Search for the cell housing the specified text and yield its [X, Y] center coordinate. 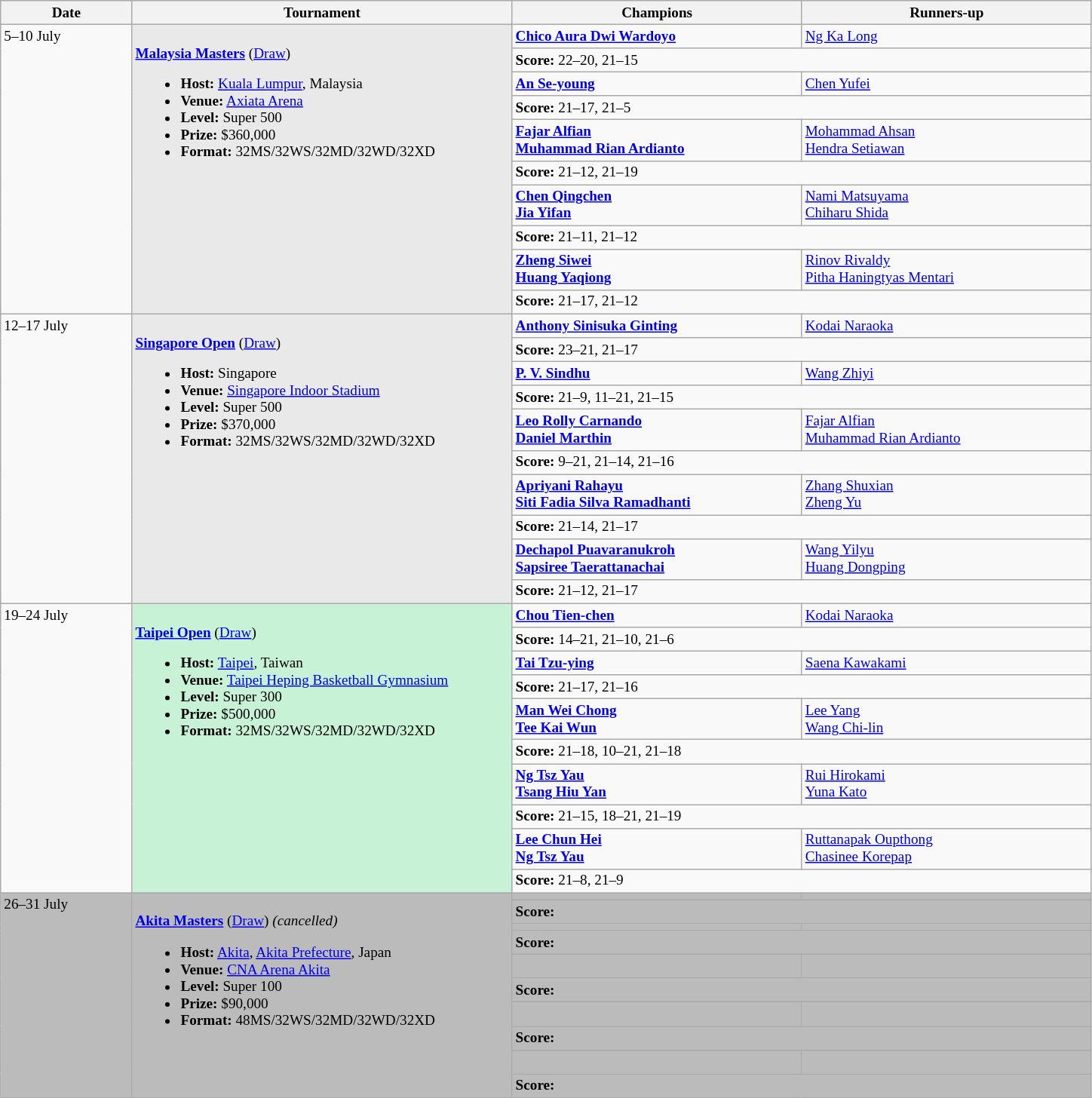
Score: 21–11, 21–12 [802, 238]
Score: 14–21, 21–10, 21–6 [802, 639]
Rui Hirokami Yuna Kato [946, 784]
26–31 July [66, 995]
Champions [657, 13]
Date [66, 13]
19–24 July [66, 748]
Score: 21–18, 10–21, 21–18 [802, 752]
Score: 21–14, 21–17 [802, 527]
Malaysia Masters (Draw)Host: Kuala Lumpur, MalaysiaVenue: Axiata ArenaLevel: Super 500Prize: $360,000Format: 32MS/32WS/32MD/32WD/32XD [322, 169]
Runners-up [946, 13]
Apriyani Rahayu Siti Fadia Silva Ramadhanti [657, 494]
Score: 21–12, 21–19 [802, 173]
Rinov Rivaldy Pitha Haningtyas Mentari [946, 269]
Score: 21–9, 11–21, 21–15 [802, 397]
Nami Matsuyama Chiharu Shida [946, 205]
Taipei Open (Draw)Host: Taipei, TaiwanVenue: Taipei Heping Basketball GymnasiumLevel: Super 300Prize: $500,000Format: 32MS/32WS/32MD/32WD/32XD [322, 748]
Ruttanapak Oupthong Chasinee Korepap [946, 848]
Singapore Open (Draw)Host: SingaporeVenue: Singapore Indoor StadiumLevel: Super 500Prize: $370,000Format: 32MS/32WS/32MD/32WD/32XD [322, 459]
P. V. Sindhu [657, 373]
An Se-young [657, 84]
Score: 23–21, 21–17 [802, 350]
Tournament [322, 13]
Score: 21–15, 18–21, 21–19 [802, 816]
Anthony Sinisuka Ginting [657, 326]
Wang Yilyu Huang Dongping [946, 559]
Dechapol Puavaranukroh Sapsiree Taerattanachai [657, 559]
Lee Chun Hei Ng Tsz Yau [657, 848]
Wang Zhiyi [946, 373]
Score: 21–12, 21–17 [802, 591]
Mohammad Ahsan Hendra Setiawan [946, 140]
Chen Qingchen Jia Yifan [657, 205]
Zheng Siwei Huang Yaqiong [657, 269]
Zhang Shuxian Zheng Yu [946, 494]
Score: 21–8, 21–9 [802, 881]
12–17 July [66, 459]
Chico Aura Dwi Wardoyo [657, 36]
Score: 21–17, 21–12 [802, 302]
Score: 21–17, 21–5 [802, 108]
5–10 July [66, 169]
Saena Kawakami [946, 663]
Score: 21–17, 21–16 [802, 687]
Ng Ka Long [946, 36]
Score: 9–21, 21–14, 21–16 [802, 462]
Chen Yufei [946, 84]
Tai Tzu-ying [657, 663]
Lee Yang Wang Chi-lin [946, 719]
Man Wei Chong Tee Kai Wun [657, 719]
Ng Tsz Yau Tsang Hiu Yan [657, 784]
Leo Rolly Carnando Daniel Marthin [657, 430]
Chou Tien-chen [657, 615]
Score: 22–20, 21–15 [802, 60]
